Return the [X, Y] coordinate for the center point of the cell that contains the specified text.  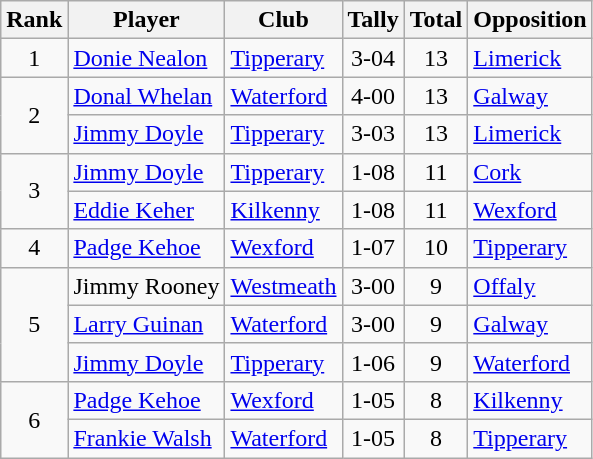
Offaly [530, 286]
Total [436, 20]
1-06 [373, 362]
Tally [373, 20]
3-03 [373, 134]
6 [34, 419]
10 [436, 248]
3-04 [373, 58]
Rank [34, 20]
Player [146, 20]
2 [34, 115]
5 [34, 324]
1-07 [373, 248]
Club [284, 20]
Jimmy Rooney [146, 286]
Frankie Walsh [146, 438]
Donie Nealon [146, 58]
Larry Guinan [146, 324]
4 [34, 248]
Donal Whelan [146, 96]
Opposition [530, 20]
3 [34, 191]
Westmeath [284, 286]
Eddie Keher [146, 210]
Cork [530, 172]
4-00 [373, 96]
1 [34, 58]
